Pinpoint the cell where the given text exists, returning its (X, Y) midpoint coordinate. 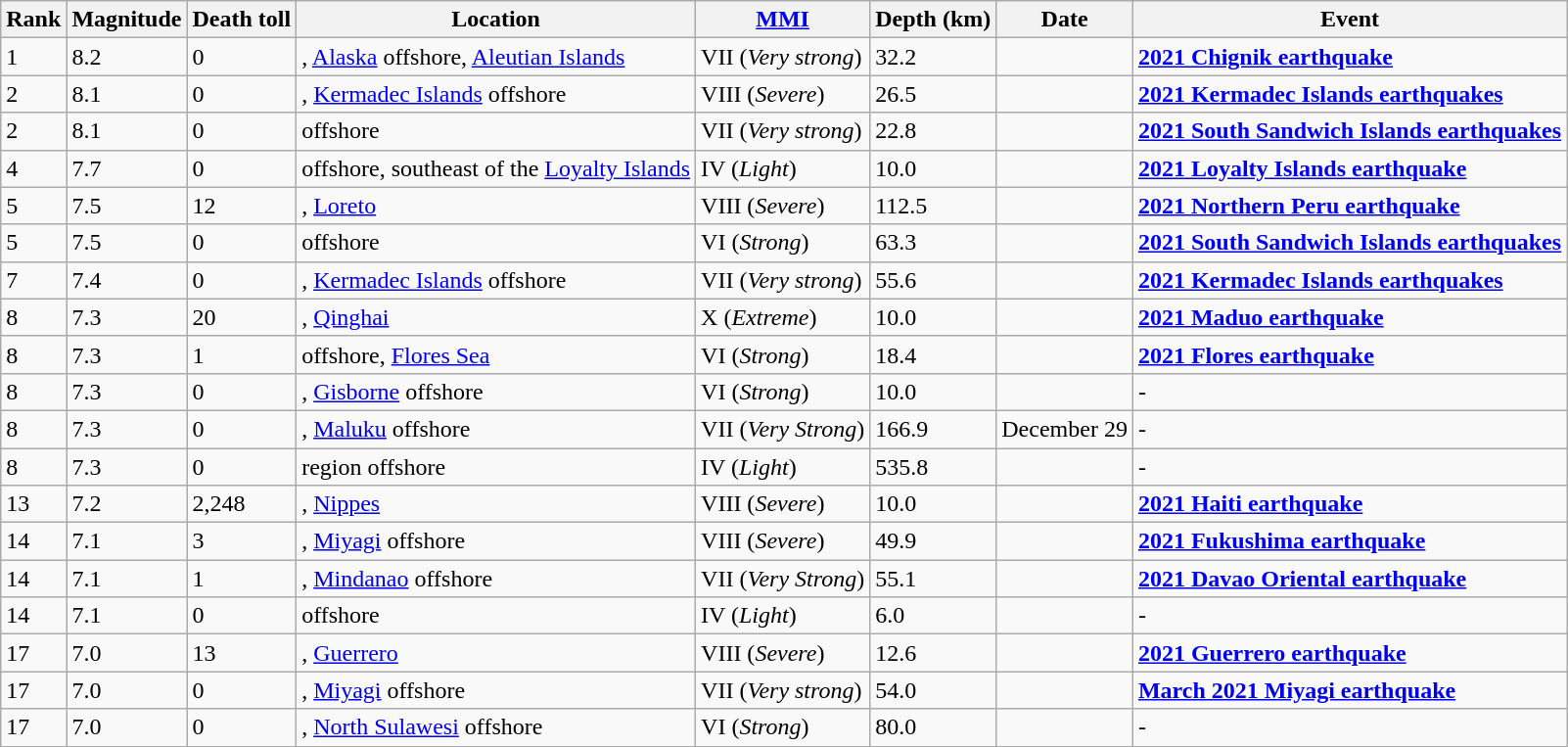
March 2021 Miyagi earthquake (1349, 690)
2021 Guerrero earthquake (1349, 653)
2021 Flores earthquake (1349, 354)
, Guerrero (496, 653)
112.5 (934, 206)
, Loreto (496, 206)
December 29 (1065, 429)
4 (33, 168)
Location (496, 20)
6.0 (934, 616)
, Nippes (496, 504)
26.5 (934, 94)
54.0 (934, 690)
12 (242, 206)
166.9 (934, 429)
22.8 (934, 131)
offshore, Flores Sea (496, 354)
7.2 (127, 504)
Date (1065, 20)
2,248 (242, 504)
2021 Northern Peru earthquake (1349, 206)
region offshore (496, 467)
63.3 (934, 243)
2021 Maduo earthquake (1349, 317)
Event (1349, 20)
, Alaska offshore, Aleutian Islands (496, 57)
12.6 (934, 653)
32.2 (934, 57)
Death toll (242, 20)
55.1 (934, 579)
2021 Chignik earthquake (1349, 57)
8.2 (127, 57)
55.6 (934, 280)
2021 Loyalty Islands earthquake (1349, 168)
, Gisborne offshore (496, 392)
535.8 (934, 467)
offshore, southeast of the Loyalty Islands (496, 168)
Rank (33, 20)
7 (33, 280)
80.0 (934, 727)
MMI (783, 20)
2021 Davao Oriental earthquake (1349, 579)
2021 Fukushima earthquake (1349, 541)
49.9 (934, 541)
3 (242, 541)
18.4 (934, 354)
7.7 (127, 168)
X (Extreme) (783, 317)
Magnitude (127, 20)
2021 Haiti earthquake (1349, 504)
, Maluku offshore (496, 429)
, North Sulawesi offshore (496, 727)
, Qinghai (496, 317)
20 (242, 317)
7.4 (127, 280)
Depth (km) (934, 20)
, Mindanao offshore (496, 579)
